Scan for the cell matching the given text and deliver its [x, y] coordinate at center. 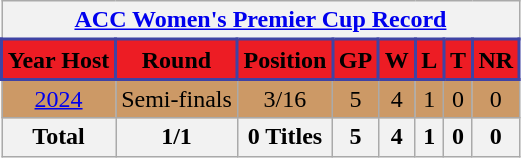
Position [284, 60]
0 Titles [284, 137]
Semi-finals [177, 98]
Total [59, 137]
3/16 [284, 98]
T [458, 60]
W [396, 60]
Round [177, 60]
NR [496, 60]
L [430, 60]
1/1 [177, 137]
Year Host [59, 60]
2024 [59, 98]
GP [356, 60]
ACC Women's Premier Cup Record [261, 20]
